Locate the cell with the specified text and output its [x, y] center coordinate. 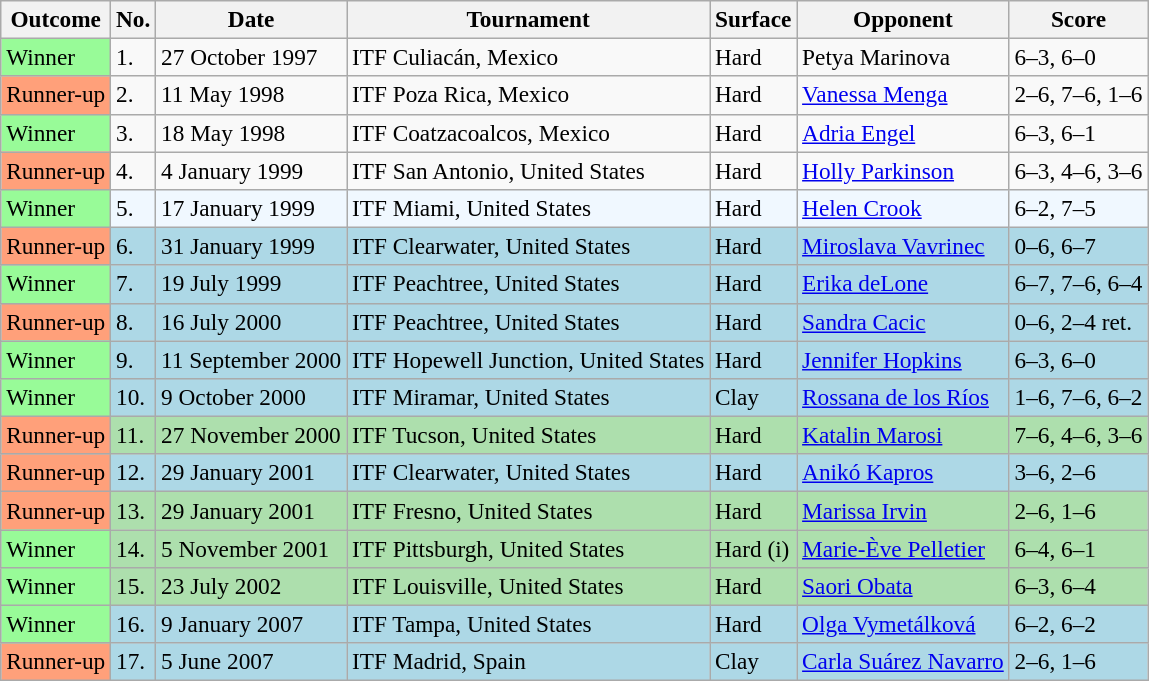
Outcome [56, 19]
ITF Coatzacoalcos, Mexico [528, 133]
5. [134, 208]
3–6, 2–6 [1078, 473]
17 January 1999 [252, 208]
Jennifer Hopkins [903, 359]
4 January 1999 [252, 170]
11. [134, 435]
Carla Suárez Navarro [903, 662]
13. [134, 510]
Katalin Marosi [903, 435]
6–4, 6–1 [1078, 548]
0–6, 2–4 ret. [1078, 322]
Sandra Cacic [903, 322]
ITF Louisville, United States [528, 586]
18 May 1998 [252, 133]
15. [134, 586]
Adria Engel [903, 133]
Score [1078, 19]
Date [252, 19]
Olga Vymetálková [903, 624]
19 July 1999 [252, 284]
ITF Pittsburgh, United States [528, 548]
Miroslava Vavrinec [903, 246]
ITF Madrid, Spain [528, 662]
14. [134, 548]
Saori Obata [903, 586]
3. [134, 133]
Petya Marinova [903, 57]
ITF Culiacán, Mexico [528, 57]
6–3, 6–4 [1078, 586]
6–3, 4–6, 3–6 [1078, 170]
6–7, 7–6, 6–4 [1078, 284]
23 July 2002 [252, 586]
ITF Poza Rica, Mexico [528, 95]
27 October 1997 [252, 57]
0–6, 6–7 [1078, 246]
Marie-Ève Pelletier [903, 548]
7–6, 4–6, 3–6 [1078, 435]
11 May 1998 [252, 95]
6–3, 6–1 [1078, 133]
8. [134, 322]
27 November 2000 [252, 435]
4. [134, 170]
2. [134, 95]
12. [134, 473]
Rossana de los Ríos [903, 397]
11 September 2000 [252, 359]
9. [134, 359]
Anikó Kapros [903, 473]
1. [134, 57]
7. [134, 284]
ITF Tucson, United States [528, 435]
5 November 2001 [252, 548]
17. [134, 662]
16. [134, 624]
31 January 1999 [252, 246]
Marissa Irvin [903, 510]
Vanessa Menga [903, 95]
No. [134, 19]
5 June 2007 [252, 662]
Helen Crook [903, 208]
9 January 2007 [252, 624]
6. [134, 246]
ITF San Antonio, United States [528, 170]
Surface [754, 19]
9 October 2000 [252, 397]
ITF Miami, United States [528, 208]
ITF Hopewell Junction, United States [528, 359]
1–6, 7–6, 6–2 [1078, 397]
6–2, 6–2 [1078, 624]
ITF Fresno, United States [528, 510]
6–2, 7–5 [1078, 208]
Tournament [528, 19]
16 July 2000 [252, 322]
2–6, 7–6, 1–6 [1078, 95]
Holly Parkinson [903, 170]
Opponent [903, 19]
ITF Tampa, United States [528, 624]
Erika deLone [903, 284]
ITF Miramar, United States [528, 397]
Hard (i) [754, 548]
10. [134, 397]
